Scan for the cell matching the given text and deliver its (X, Y) coordinate at center. 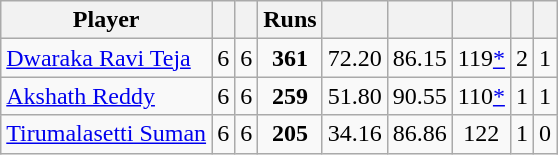
122 (481, 134)
0 (546, 134)
Player (106, 20)
Dwaraka Ravi Teja (106, 58)
119* (481, 58)
361 (290, 58)
34.16 (354, 134)
86.86 (420, 134)
205 (290, 134)
86.15 (420, 58)
110* (481, 96)
Runs (290, 20)
2 (522, 58)
Akshath Reddy (106, 96)
259 (290, 96)
90.55 (420, 96)
Tirumalasetti Suman (106, 134)
72.20 (354, 58)
51.80 (354, 96)
